From the cell containing the given text, extract its center point as (x, y) coordinate. 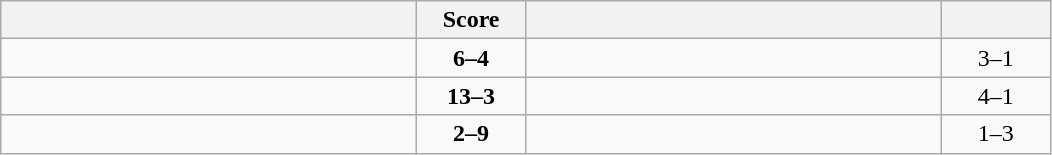
1–3 (996, 134)
4–1 (996, 96)
13–3 (472, 96)
3–1 (996, 58)
Score (472, 20)
6–4 (472, 58)
2–9 (472, 134)
